Identify which cell holds the provided text, then report its (X, Y) central coordinate. 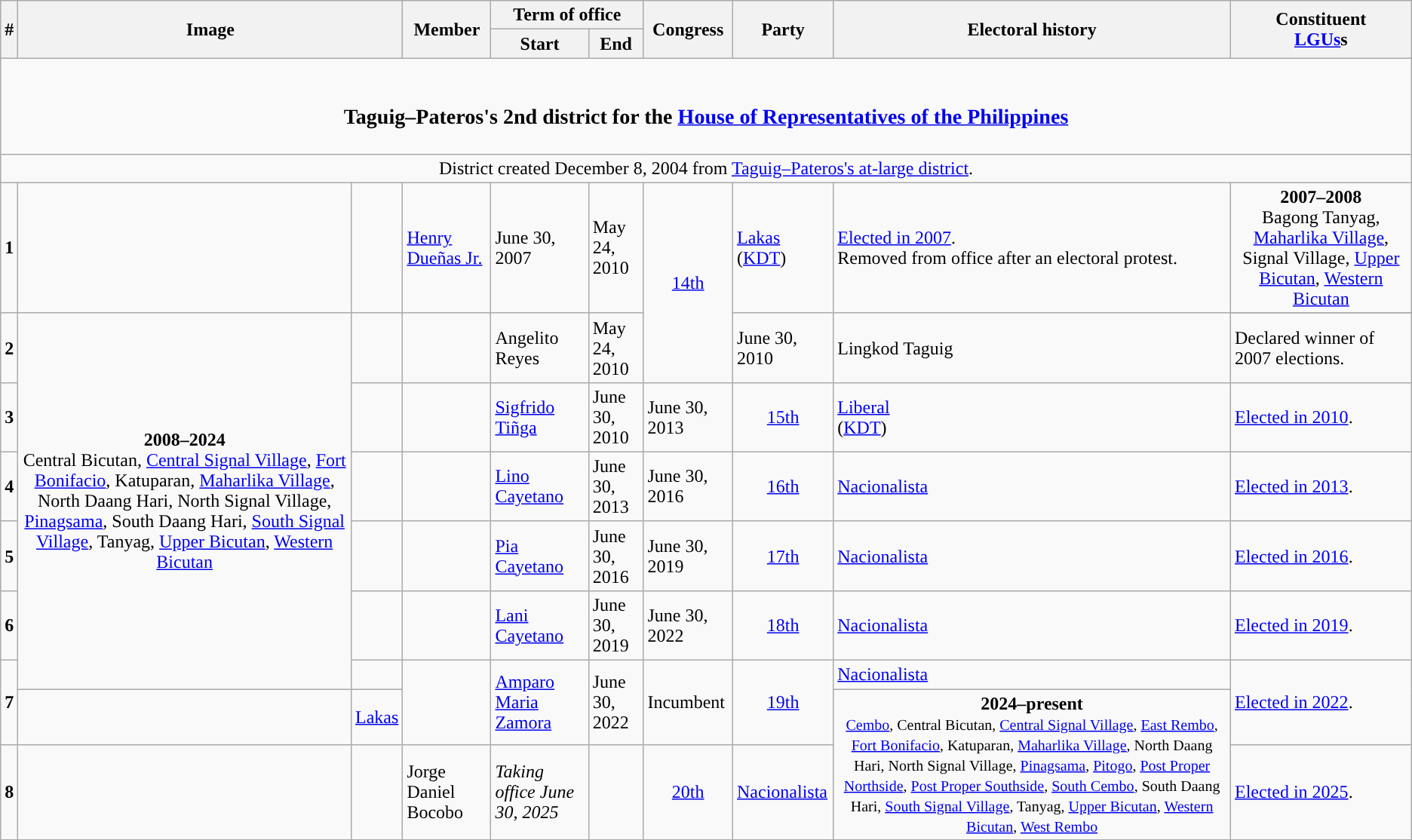
Angelito Reyes (540, 348)
Elected in 2019. (1321, 625)
Image (210, 29)
18th (783, 625)
2 (9, 348)
14th (688, 282)
15th (783, 417)
7 (9, 703)
Lino Cayetano (540, 486)
6 (9, 625)
Elected in 2013. (1321, 486)
Liberal(KDT) (1032, 417)
4 (9, 486)
Henry Dueñas Jr. (447, 247)
ConstituentLGUss (1321, 29)
Amparo Maria Zamora (540, 703)
Member (447, 29)
2007–2008Bagong Tanyag, Maharlika Village, Signal Village, Upper Bicutan, Western Bicutan (1321, 247)
Lani Cayetano (540, 625)
16th (783, 486)
Sigfrido Tiñga (540, 417)
5 (9, 556)
Incumbent (688, 703)
17th (783, 556)
Electoral history (1032, 29)
Elected in 2016. (1321, 556)
End (615, 44)
Lakas(KDT) (783, 247)
Lingkod Taguig (1032, 348)
Elected in 2010. (1321, 417)
1 (9, 247)
Elected in 2025. (1321, 792)
19th (783, 703)
Taguig–Pateros's 2nd district for the House of Representatives of the Philippines (706, 106)
June 30, 2007 (540, 247)
8 (9, 792)
District created December 8, 2004 from Taguig–Pateros's at-large district. (706, 168)
20th (688, 792)
# (9, 29)
Jorge Daniel Bocobo (447, 792)
Pia Cayetano (540, 556)
3 (9, 417)
Party (783, 29)
Lakas (376, 717)
Start (540, 44)
Congress (688, 29)
Term of office (567, 15)
Elected in 2007.Removed from office after an electoral protest. (1032, 247)
Taking office June 30, 2025 (540, 792)
Elected in 2022. (1321, 703)
Declared winner of 2007 elections. (1321, 348)
